Detect which cell encompasses the target text, then output its [X, Y] center coordinate. 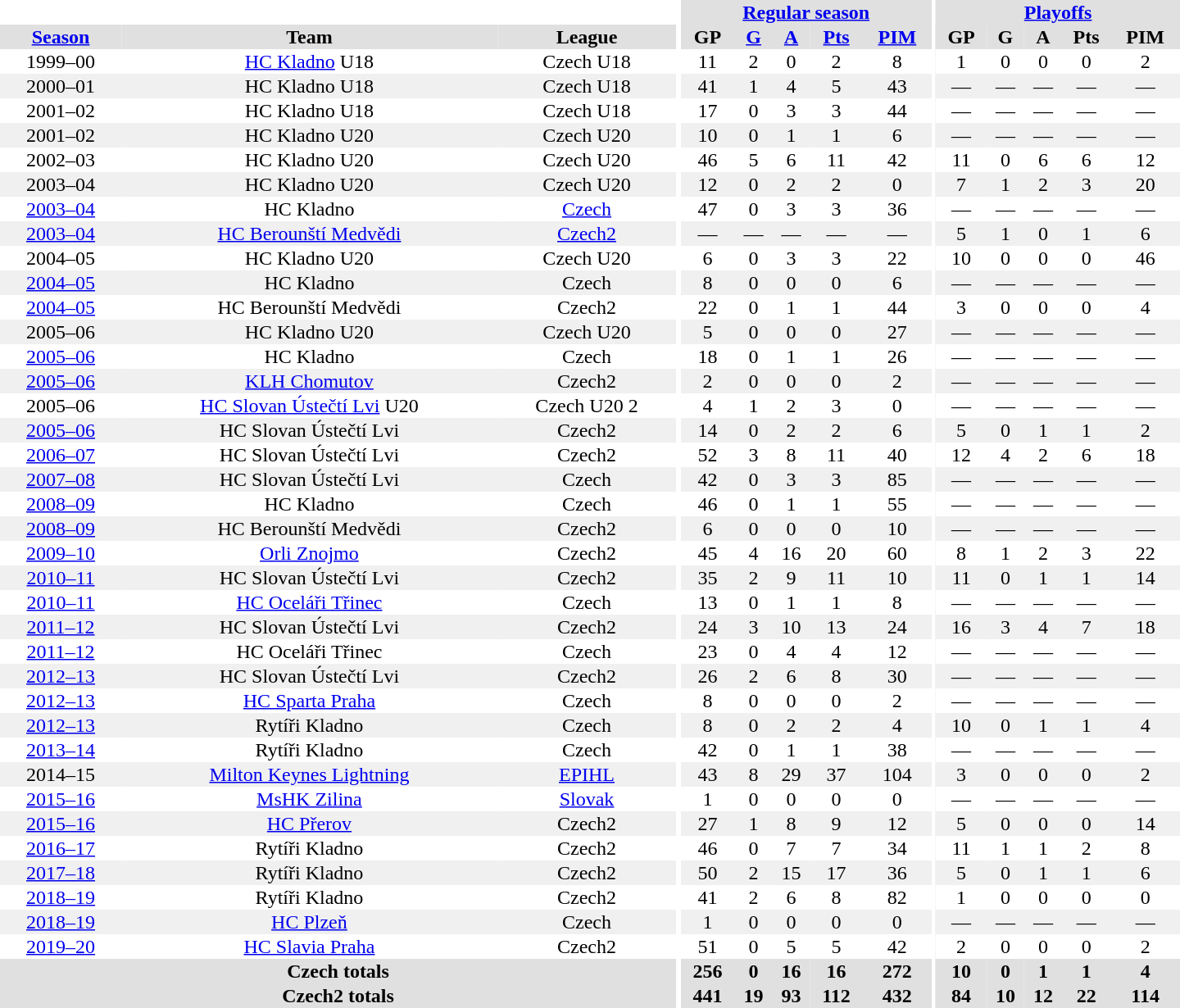
HC Slovan Ústečtí Lvi U20 [310, 406]
2013–14 [61, 750]
45 [707, 553]
2009–10 [61, 553]
93 [792, 996]
2007–08 [61, 479]
47 [707, 209]
30 [897, 676]
432 [897, 996]
Slovak [587, 799]
35 [707, 578]
37 [836, 774]
104 [897, 774]
Regular season [806, 12]
40 [897, 455]
Playoffs [1058, 12]
51 [707, 947]
League [587, 37]
HC Sparta Praha [310, 701]
Season [61, 37]
KLH Chomutov [310, 381]
114 [1146, 996]
2017–18 [61, 873]
256 [707, 971]
23 [707, 652]
2000–01 [61, 86]
2002–03 [61, 160]
272 [897, 971]
HC Plzeň [310, 922]
52 [707, 455]
HC Slavia Praha [310, 947]
60 [897, 553]
MsHK Zilina [310, 799]
441 [707, 996]
2019–20 [61, 947]
Orli Znojmo [310, 553]
50 [707, 873]
38 [897, 750]
15 [792, 873]
112 [836, 996]
2006–07 [61, 455]
Czech totals [338, 971]
2014–15 [61, 774]
EPIHL [587, 774]
29 [792, 774]
Milton Keynes Lightning [310, 774]
Czech U20 2 [587, 406]
19 [754, 996]
HC Přerov [310, 824]
2016–17 [61, 848]
1999–00 [61, 61]
Czech2 totals [338, 996]
Team [310, 37]
55 [897, 504]
82 [897, 897]
34 [897, 848]
85 [897, 479]
84 [961, 996]
